Return (X, Y) of the center of cell containing provided text 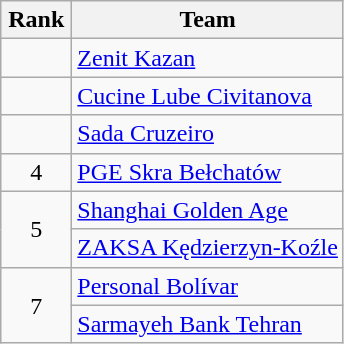
PGE Skra Bełchatów (208, 172)
ZAKSA Kędzierzyn-Koźle (208, 248)
Team (208, 20)
Rank (36, 20)
Personal Bolívar (208, 286)
Shanghai Golden Age (208, 210)
5 (36, 229)
4 (36, 172)
Sada Cruzeiro (208, 134)
Zenit Kazan (208, 58)
Sarmayeh Bank Tehran (208, 324)
Cucine Lube Civitanova (208, 96)
7 (36, 305)
